Scan for the cell matching the given text and deliver its (x, y) coordinate at center. 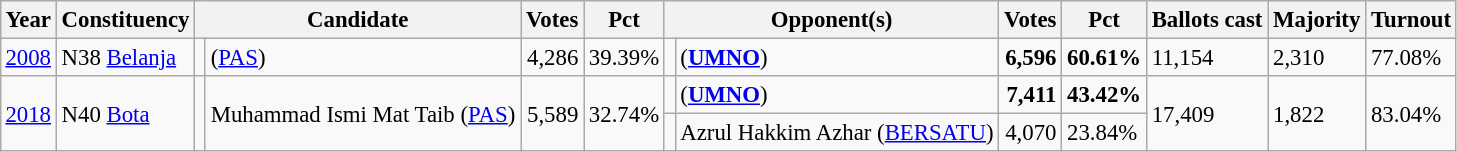
(PAS) (362, 57)
Ballots cast (1206, 20)
60.61% (1104, 57)
Year (28, 20)
Opponent(s) (831, 20)
5,589 (552, 114)
2,310 (1317, 57)
Azrul Hakkim Azhar (BERSATU) (837, 133)
Majority (1317, 20)
1,822 (1317, 114)
Candidate (358, 20)
32.74% (624, 114)
N38 Belanja (125, 57)
Constituency (125, 20)
2018 (28, 114)
N40 Bota (125, 114)
6,596 (1030, 57)
43.42% (1104, 95)
77.08% (1412, 57)
7,411 (1030, 95)
Muhammad Ismi Mat Taib (PAS) (362, 114)
17,409 (1206, 114)
39.39% (624, 57)
2008 (28, 57)
23.84% (1104, 133)
4,286 (552, 57)
11,154 (1206, 57)
4,070 (1030, 133)
Turnout (1412, 20)
83.04% (1412, 114)
